Pinpoint the cell where the given text exists, returning its [x, y] midpoint coordinate. 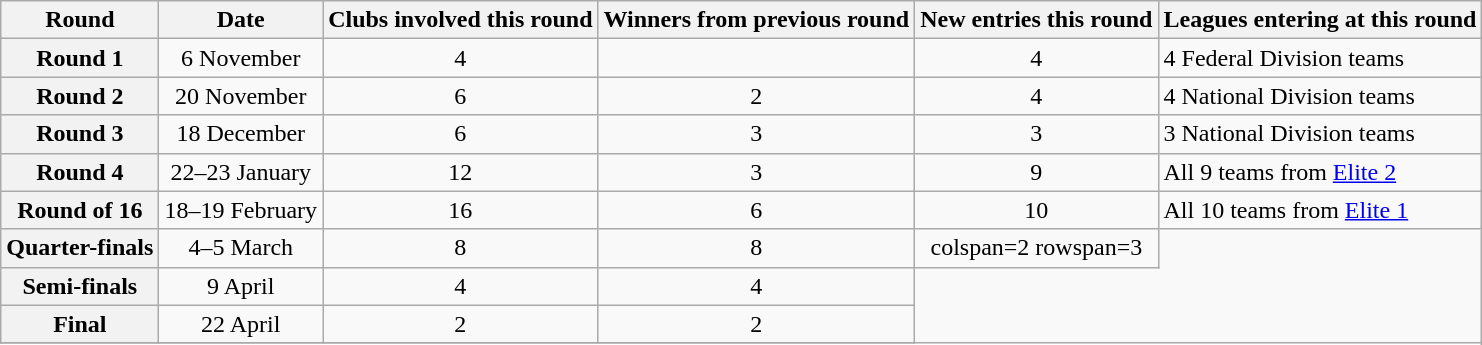
18 December [241, 134]
4 National Division teams [1320, 96]
22–23 January [241, 172]
9 [1036, 172]
18–19 February [241, 210]
6 November [241, 58]
10 [1036, 210]
20 November [241, 96]
16 [460, 210]
New entries this round [1036, 20]
Round 2 [80, 96]
4–5 March [241, 248]
22 April [241, 324]
4 Federal Division teams [1320, 58]
Date [241, 20]
Clubs involved this round [460, 20]
12 [460, 172]
9 April [241, 286]
All 10 teams from Elite 1 [1320, 210]
Final [80, 324]
Leagues entering at this round [1320, 20]
Round 4 [80, 172]
Semi-finals [80, 286]
3 National Division teams [1320, 134]
Quarter-finals [80, 248]
Round of 16 [80, 210]
Round [80, 20]
colspan=2 rowspan=3 [1036, 248]
Winners from previous round [756, 20]
All 9 teams from Elite 2 [1320, 172]
Round 1 [80, 58]
Round 3 [80, 134]
